For the text-containing cell, return its midpoint in [x, y] coordinate format. 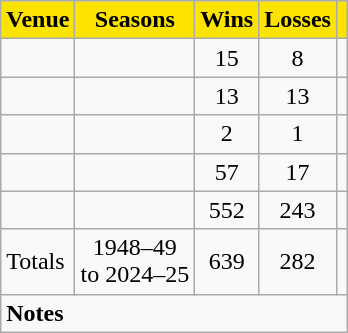
Wins [227, 20]
Seasons [135, 20]
17 [298, 172]
Venue [38, 20]
2 [227, 134]
15 [227, 58]
282 [298, 262]
Losses [298, 20]
1 [298, 134]
552 [227, 210]
57 [227, 172]
1948–49to 2024–25 [135, 262]
8 [298, 58]
Notes [174, 313]
243 [298, 210]
639 [227, 262]
Totals [38, 262]
